Locate the cell with the specified text and output its (X, Y) center coordinate. 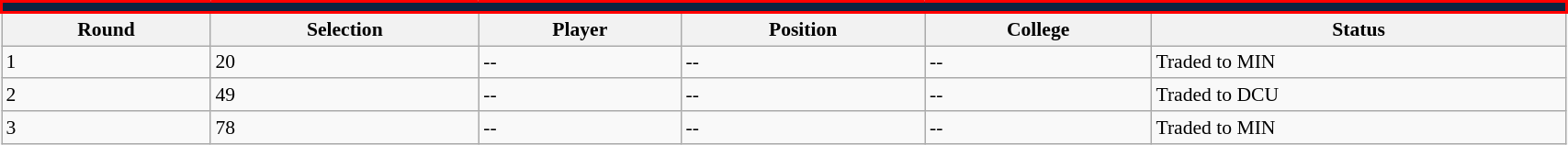
78 (344, 128)
49 (344, 95)
Player (580, 29)
20 (344, 62)
Selection (344, 29)
3 (107, 128)
Traded to DCU (1358, 95)
Position (803, 29)
Round (107, 29)
1 (107, 62)
College (1038, 29)
2 (107, 95)
Status (1358, 29)
